Capture the cell that displays the provided text and extract its [x, y] central coordinate. 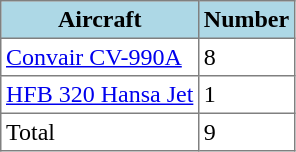
1 [247, 95]
8 [247, 57]
Number [247, 20]
Total [100, 132]
HFB 320 Hansa Jet [100, 95]
9 [247, 132]
Convair CV-990A [100, 57]
Aircraft [100, 20]
